Search for the cell housing the specified text and yield its [x, y] center coordinate. 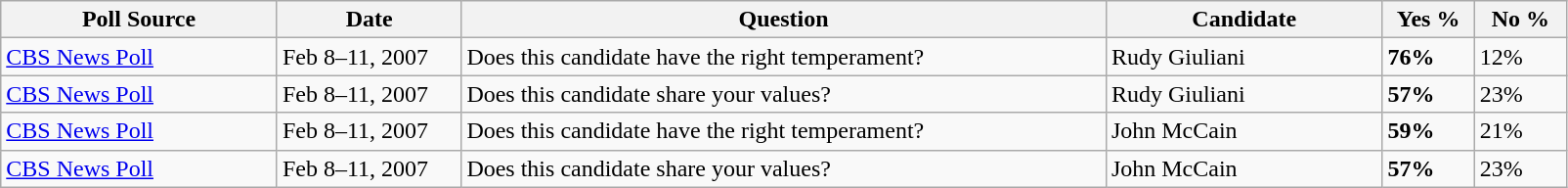
Yes % [1428, 20]
Date [369, 20]
21% [1520, 131]
12% [1520, 57]
No % [1520, 20]
76% [1428, 57]
59% [1428, 131]
Poll Source [139, 20]
Candidate [1243, 20]
Question [784, 20]
